Provide the [x, y] coordinate of the cell's center where the given text is located.  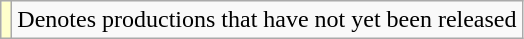
Denotes productions that have not yet been released [267, 20]
